Return [x, y] of the center of cell containing provided text 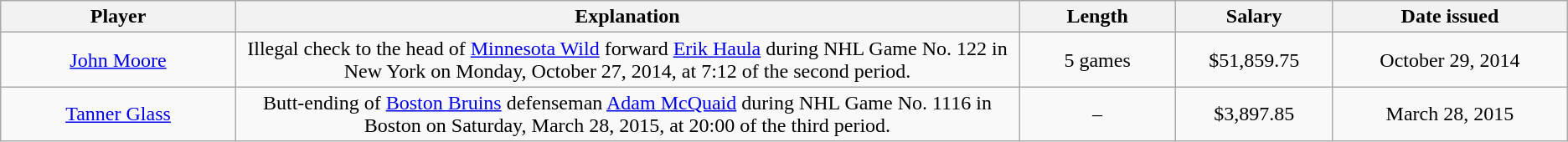
Date issued [1451, 17]
John Moore [119, 60]
5 games [1097, 60]
Butt-ending of Boston Bruins defenseman Adam McQuaid during NHL Game No. 1116 in Boston on Saturday, March 28, 2015, at 20:00 of the third period. [627, 114]
$3,897.85 [1255, 114]
– [1097, 114]
Player [119, 17]
Tanner Glass [119, 114]
March 28, 2015 [1451, 114]
Length [1097, 17]
October 29, 2014 [1451, 60]
Salary [1255, 17]
Explanation [627, 17]
$51,859.75 [1255, 60]
